Provide the [X, Y] coordinate of the cell's center where the given text is located.  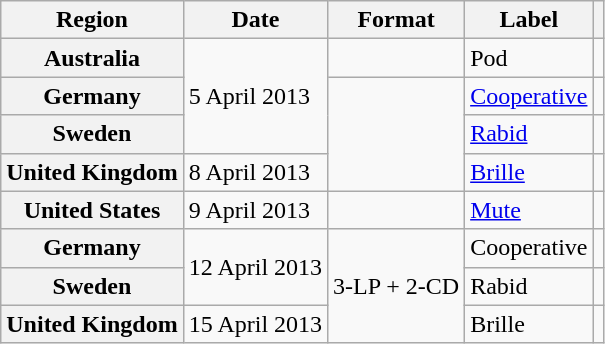
Label [529, 20]
12 April 2013 [255, 267]
Region [92, 20]
3-LP + 2-CD [396, 286]
5 April 2013 [255, 96]
Australia [92, 58]
Pod [529, 58]
Date [255, 20]
Format [396, 20]
United States [92, 210]
15 April 2013 [255, 324]
9 April 2013 [255, 210]
Mute [529, 210]
8 April 2013 [255, 172]
